Extract the [x, y] coordinate from the center of the cell holding the provided text.  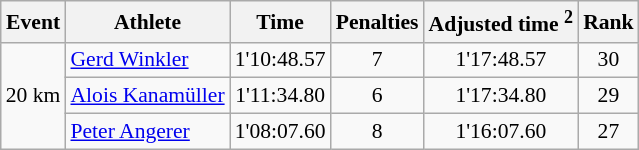
8 [378, 132]
Peter Angerer [147, 132]
Time [280, 22]
27 [608, 132]
6 [378, 96]
1'16:07.60 [500, 132]
30 [608, 60]
1'17:34.80 [500, 96]
Athlete [147, 22]
1'10:48.57 [280, 60]
Rank [608, 22]
20 km [34, 96]
1'11:34.80 [280, 96]
Alois Kanamüller [147, 96]
Event [34, 22]
Adjusted time 2 [500, 22]
Penalties [378, 22]
1'08:07.60 [280, 132]
Gerd Winkler [147, 60]
1'17:48.57 [500, 60]
29 [608, 96]
7 [378, 60]
